Identify which cell holds the provided text, then report its (X, Y) central coordinate. 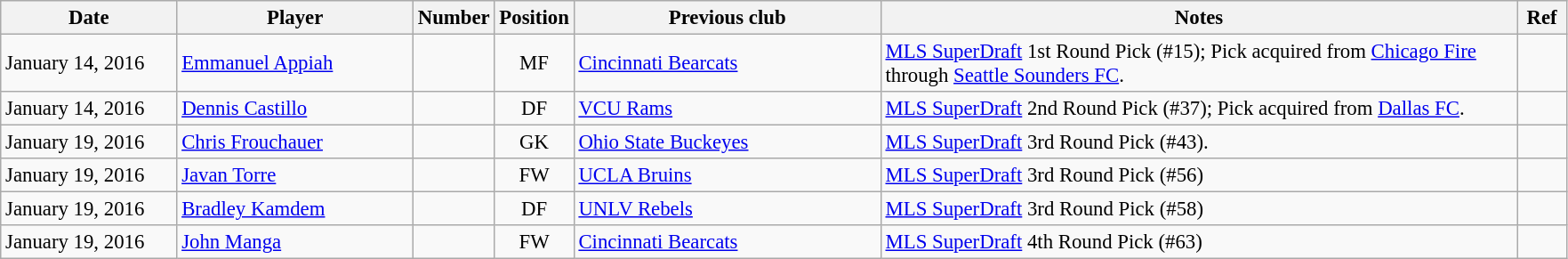
Date (89, 18)
Notes (1199, 18)
Cincinnati Bearcats (728, 64)
Ref (1542, 18)
MLS SuperDraft 3rd Round Pick (#58) (1199, 209)
Player (295, 18)
Javan Torre (295, 175)
MLS SuperDraft 1st Round Pick (#15); Pick acquired from Chicago Fire through Seattle Sounders FC. (1199, 64)
Number (454, 18)
Dennis Castillo (295, 109)
VCU Rams (728, 109)
Emmanuel Appiah (295, 64)
UCLA Bruins (728, 175)
FW (534, 175)
Position (534, 18)
Previous club (728, 18)
Bradley Kamdem (295, 209)
Chris Frouchauer (295, 142)
MLS SuperDraft 3rd Round Pick (#56) (1199, 175)
Ohio State Buckeyes (728, 142)
GK (534, 142)
MLS SuperDraft 2nd Round Pick (#37); Pick acquired from Dallas FC. (1199, 109)
UNLV Rebels (728, 209)
MLS SuperDraft 3rd Round Pick (#43). (1199, 142)
MF (534, 64)
